Extract the [x, y] coordinate from the center of the cell holding the provided text.  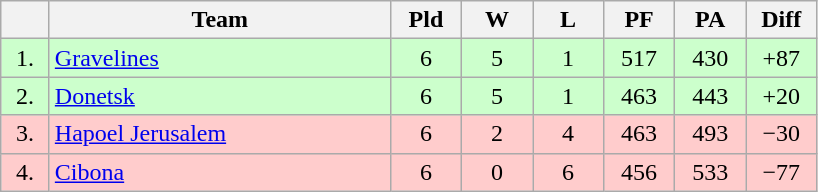
4 [568, 134]
W [496, 20]
4. [26, 172]
2. [26, 96]
Diff [782, 20]
Cibona [220, 172]
Pld [426, 20]
2 [496, 134]
PA [710, 20]
L [568, 20]
PF [640, 20]
Donetsk [220, 96]
−77 [782, 172]
+20 [782, 96]
0 [496, 172]
Gravelines [220, 58]
3. [26, 134]
443 [710, 96]
+87 [782, 58]
Hapoel Jerusalem [220, 134]
430 [710, 58]
−30 [782, 134]
1. [26, 58]
517 [640, 58]
Team [220, 20]
493 [710, 134]
456 [640, 172]
533 [710, 172]
